Locate the cell with the specified text and output its [X, Y] center coordinate. 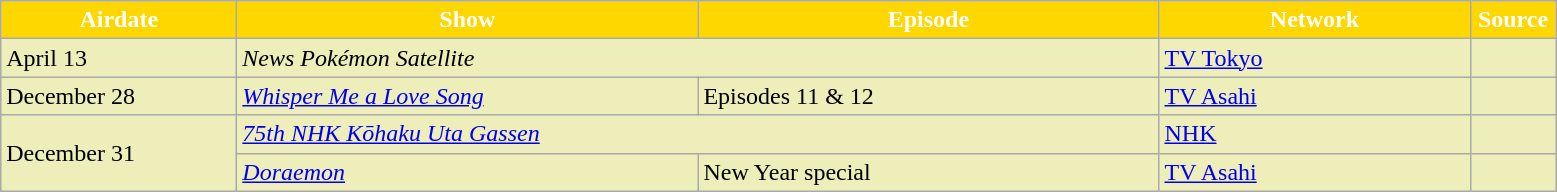
New Year special [928, 172]
Airdate [119, 20]
December 28 [119, 96]
Doraemon [468, 172]
Episodes 11 & 12 [928, 96]
75th NHK Kōhaku Uta Gassen [698, 134]
News Pokémon Satellite [698, 58]
Whisper Me a Love Song [468, 96]
TV Tokyo [1314, 58]
December 31 [119, 153]
April 13 [119, 58]
Episode [928, 20]
Source [1513, 20]
NHK [1314, 134]
Network [1314, 20]
Show [468, 20]
